For the text-containing cell, return its midpoint in (X, Y) coordinate format. 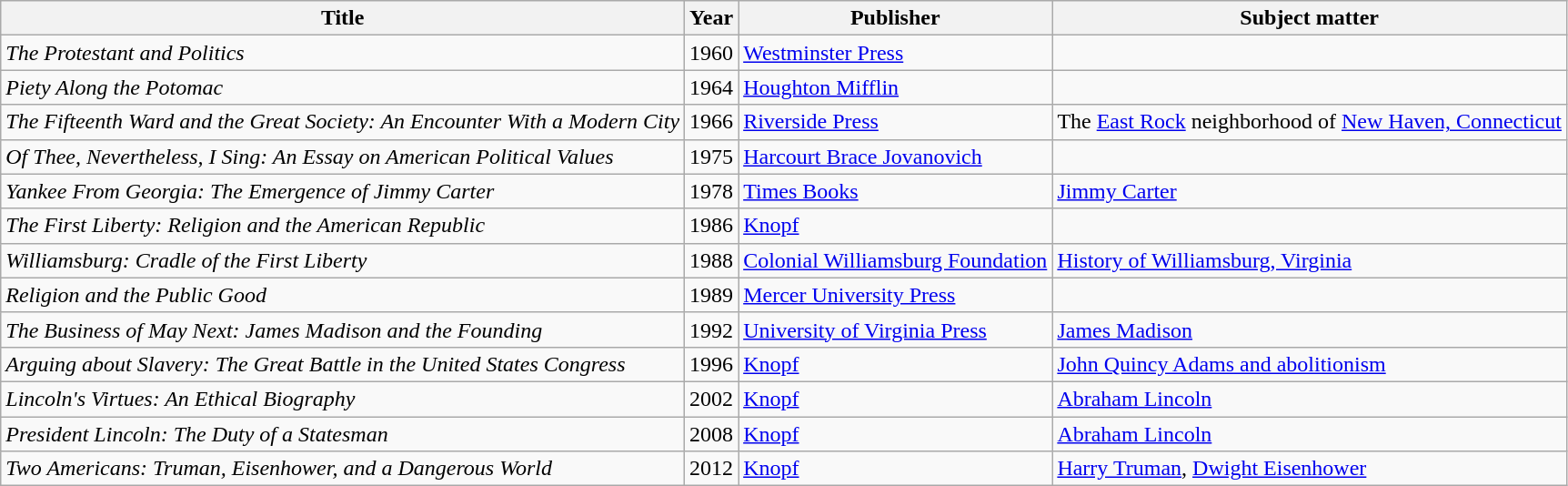
Yankee From Georgia: The Emergence of Jimmy Carter (343, 191)
1960 (711, 53)
Title (343, 18)
The Protestant and Politics (343, 53)
Publisher (895, 18)
1975 (711, 157)
History of Williamsburg, Virginia (1310, 260)
1964 (711, 87)
1978 (711, 191)
John Quincy Adams and abolitionism (1310, 364)
Harry Truman, Dwight Eisenhower (1310, 469)
The Business of May Next: James Madison and the Founding (343, 329)
Two Americans: Truman, Eisenhower, and a Dangerous World (343, 469)
Mercer University Press (895, 295)
University of Virginia Press (895, 329)
2002 (711, 399)
The Fifteenth Ward and the Great Society: An Encounter With a Modern City (343, 122)
Lincoln's Virtues: An Ethical Biography (343, 399)
Westminster Press (895, 53)
Times Books (895, 191)
Harcourt Brace Jovanovich (895, 157)
Williamsburg: Cradle of the First Liberty (343, 260)
Houghton Mifflin (895, 87)
1996 (711, 364)
Religion and the Public Good (343, 295)
Colonial Williamsburg Foundation (895, 260)
Year (711, 18)
1989 (711, 295)
2008 (711, 434)
1966 (711, 122)
President Lincoln: The Duty of a Statesman (343, 434)
1986 (711, 226)
The First Liberty: Religion and the American Republic (343, 226)
2012 (711, 469)
Riverside Press (895, 122)
James Madison (1310, 329)
The East Rock neighborhood of New Haven, Connecticut (1310, 122)
Piety Along the Potomac (343, 87)
1992 (711, 329)
Subject matter (1310, 18)
Of Thee, Nevertheless, I Sing: An Essay on American Political Values (343, 157)
Arguing about Slavery: The Great Battle in the United States Congress (343, 364)
Jimmy Carter (1310, 191)
1988 (711, 260)
